Pinpoint the cell where the given text exists, returning its [X, Y] midpoint coordinate. 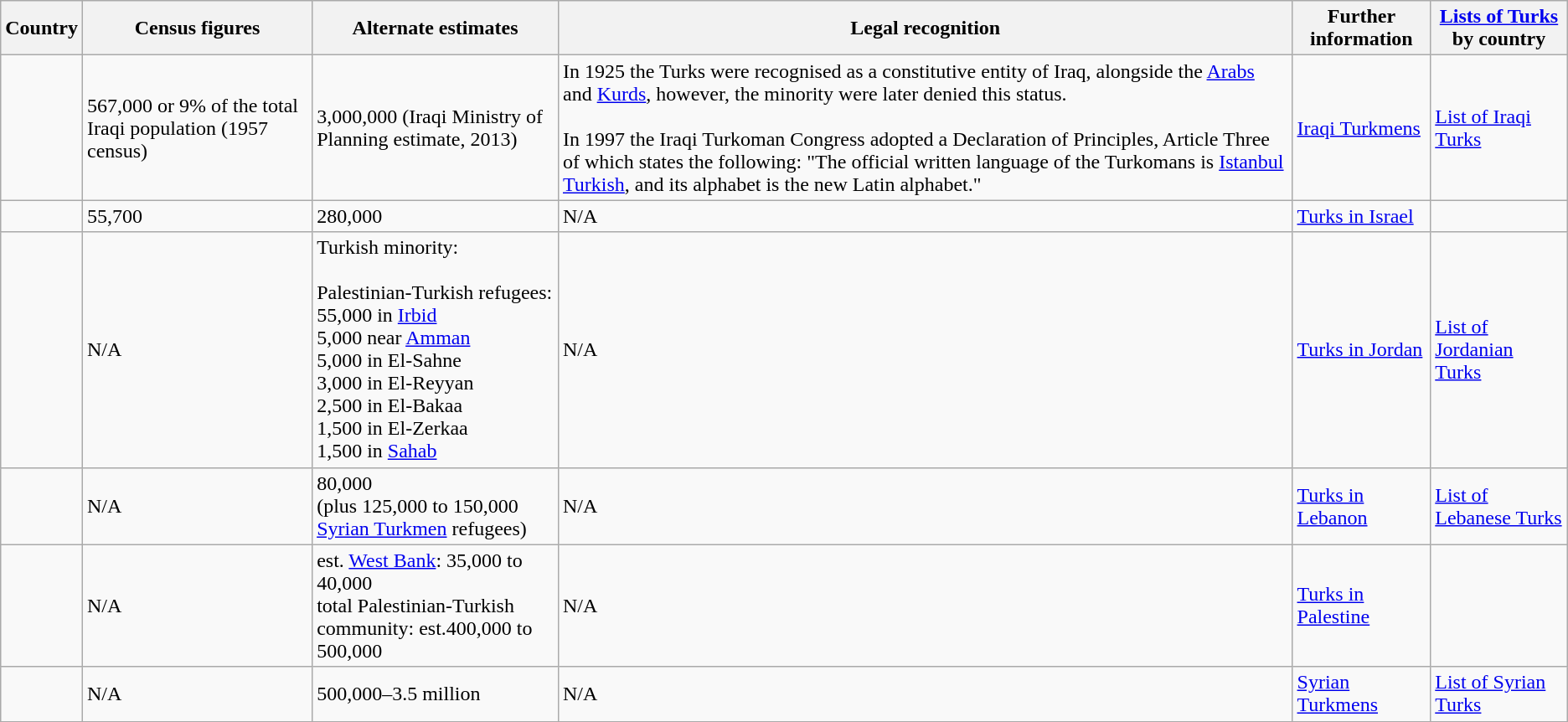
List of Lebanese Turks [1499, 506]
List of Iraqi Turks [1499, 127]
Turks in Israel [1362, 216]
Syrian Turkmens [1362, 694]
567,000 or 9% of the total Iraqi population (1957 census) [197, 127]
Lists of Turks by country [1499, 28]
List of Jordanian Turks [1499, 350]
Alternate estimates [436, 28]
Country [42, 28]
Turks in Lebanon [1362, 506]
Turks in Jordan [1362, 350]
Iraqi Turkmens [1362, 127]
55,700 [197, 216]
80,000 (plus 125,000 to 150,000 Syrian Turkmen refugees) [436, 506]
3,000,000 (Iraqi Ministry of Planning estimate, 2013) [436, 127]
Legal recognition [925, 28]
est. West Bank: 35,000 to 40,000 total Palestinian-Turkish community: est.400,000 to 500,000 [436, 606]
280,000 [436, 216]
List of Syrian Turks [1499, 694]
Further information [1362, 28]
500,000–3.5 million [436, 694]
Turks in Palestine [1362, 606]
Census figures [197, 28]
